Scan for the cell matching the given text and deliver its [x, y] coordinate at center. 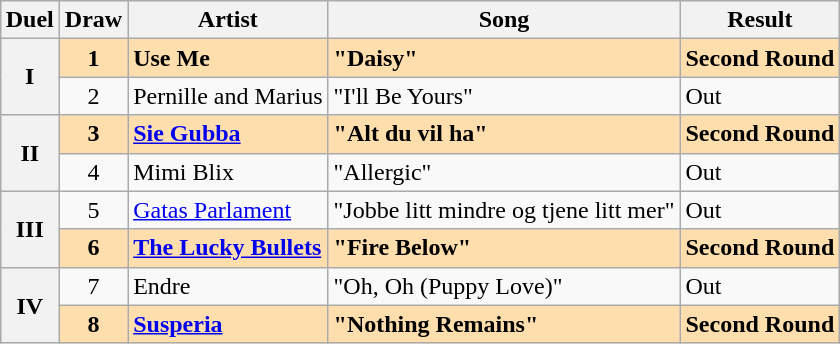
6 [93, 248]
"Alt du vil ha" [504, 134]
2 [93, 96]
Mimi Blix [228, 172]
III [30, 229]
Pernille and Marius [228, 96]
Gatas Parlament [228, 210]
3 [93, 134]
8 [93, 324]
"Allergic" [504, 172]
"I'll Be Yours" [504, 96]
7 [93, 286]
"Oh, Oh (Puppy Love)" [504, 286]
The Lucky Bullets [228, 248]
"Daisy" [504, 58]
Endre [228, 286]
Artist [228, 20]
1 [93, 58]
Use Me [228, 58]
Susperia [228, 324]
Sie Gubba [228, 134]
"Jobbe litt mindre og tjene litt mer" [504, 210]
Draw [93, 20]
II [30, 153]
"Fire Below" [504, 248]
4 [93, 172]
I [30, 77]
"Nothing Remains" [504, 324]
Duel [30, 20]
IV [30, 305]
Song [504, 20]
Result [760, 20]
5 [93, 210]
